From the cell containing the given text, extract its center point as [x, y] coordinate. 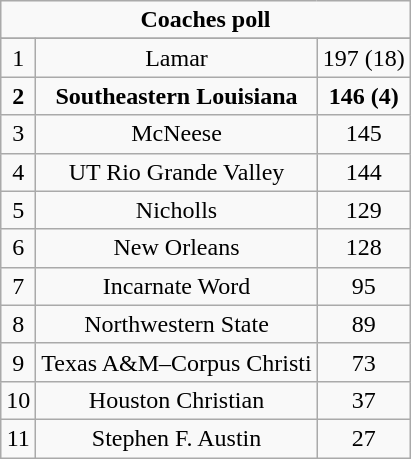
73 [364, 362]
146 (4) [364, 96]
6 [18, 248]
144 [364, 172]
Southeastern Louisiana [176, 96]
11 [18, 438]
Lamar [176, 58]
129 [364, 210]
New Orleans [176, 248]
89 [364, 324]
Houston Christian [176, 400]
145 [364, 134]
Nicholls [176, 210]
7 [18, 286]
Incarnate Word [176, 286]
128 [364, 248]
95 [364, 286]
4 [18, 172]
37 [364, 400]
27 [364, 438]
Coaches poll [206, 20]
1 [18, 58]
8 [18, 324]
Stephen F. Austin [176, 438]
UT Rio Grande Valley [176, 172]
5 [18, 210]
2 [18, 96]
Northwestern State [176, 324]
9 [18, 362]
Texas A&M–Corpus Christi [176, 362]
10 [18, 400]
197 (18) [364, 58]
3 [18, 134]
McNeese [176, 134]
